Scan for the cell matching the given text and deliver its (x, y) coordinate at center. 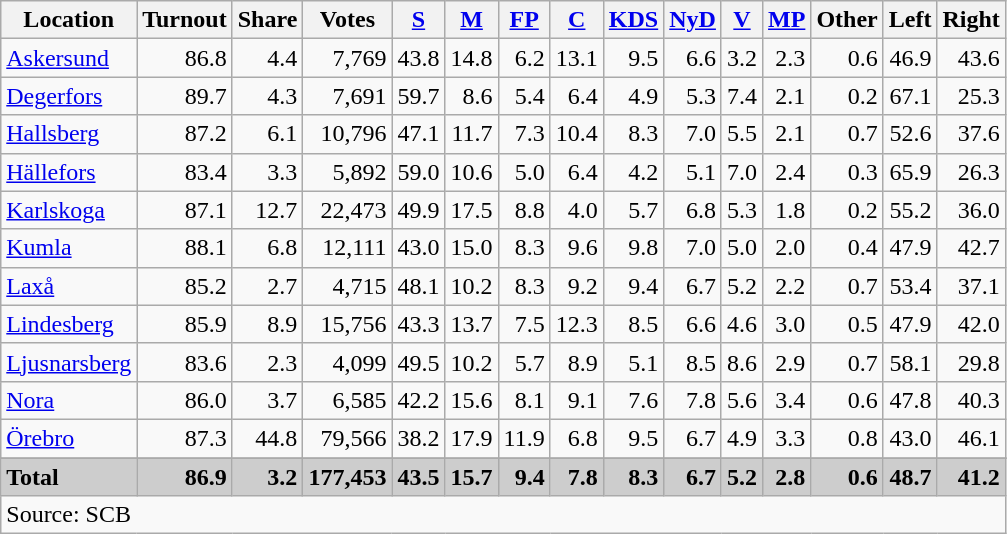
2.0 (787, 248)
43.5 (418, 477)
2.8 (787, 477)
65.9 (910, 172)
0.5 (847, 324)
43.3 (418, 324)
4.3 (268, 96)
17.5 (472, 210)
48.7 (910, 477)
3.0 (787, 324)
6.1 (268, 134)
3.4 (787, 400)
KDS (633, 20)
1.8 (787, 210)
Other (847, 20)
Degerfors (69, 96)
89.7 (185, 96)
Total (69, 477)
10.6 (472, 172)
41.2 (971, 477)
12,111 (348, 248)
6.2 (524, 58)
NyD (693, 20)
43.6 (971, 58)
4.4 (268, 58)
6,585 (348, 400)
7.3 (524, 134)
88.1 (185, 248)
11.9 (524, 438)
43.8 (418, 58)
7,691 (348, 96)
Share (268, 20)
Votes (348, 20)
8.8 (524, 210)
Askersund (69, 58)
2.7 (268, 286)
46.1 (971, 438)
2.9 (787, 362)
40.3 (971, 400)
Lindesberg (69, 324)
9.2 (576, 286)
4,099 (348, 362)
Left (910, 20)
8.1 (524, 400)
0.8 (847, 438)
85.2 (185, 286)
59.7 (418, 96)
25.3 (971, 96)
53.4 (910, 286)
85.9 (185, 324)
7.5 (524, 324)
4.0 (576, 210)
Kumla (69, 248)
5.5 (742, 134)
83.4 (185, 172)
37.1 (971, 286)
MP (787, 20)
52.6 (910, 134)
5.6 (742, 400)
10,796 (348, 134)
13.7 (472, 324)
17.9 (472, 438)
58.1 (910, 362)
14.8 (472, 58)
Ljusnarsberg (69, 362)
9.6 (576, 248)
44.8 (268, 438)
67.1 (910, 96)
13.1 (576, 58)
Laxå (69, 286)
7.6 (633, 400)
29.8 (971, 362)
Hällefors (69, 172)
4.6 (742, 324)
FP (524, 20)
15.6 (472, 400)
15,756 (348, 324)
M (472, 20)
5.4 (524, 96)
86.8 (185, 58)
9.8 (633, 248)
11.7 (472, 134)
Karlskoga (69, 210)
12.7 (268, 210)
7,769 (348, 58)
10.4 (576, 134)
2.2 (787, 286)
37.6 (971, 134)
86.0 (185, 400)
Location (69, 20)
79,566 (348, 438)
42.2 (418, 400)
4.2 (633, 172)
59.0 (418, 172)
87.1 (185, 210)
55.2 (910, 210)
5,892 (348, 172)
22,473 (348, 210)
42.7 (971, 248)
86.9 (185, 477)
Örebro (69, 438)
0.3 (847, 172)
38.2 (418, 438)
S (418, 20)
87.2 (185, 134)
48.1 (418, 286)
177,453 (348, 477)
87.3 (185, 438)
47.8 (910, 400)
15.7 (472, 477)
49.5 (418, 362)
Turnout (185, 20)
V (742, 20)
0.4 (847, 248)
9.1 (576, 400)
Right (971, 20)
Nora (69, 400)
15.0 (472, 248)
Hallsberg (69, 134)
49.9 (418, 210)
4,715 (348, 286)
47.1 (418, 134)
3.7 (268, 400)
7.4 (742, 96)
26.3 (971, 172)
2.4 (787, 172)
C (576, 20)
46.9 (910, 58)
83.6 (185, 362)
42.0 (971, 324)
Source: SCB (504, 515)
36.0 (971, 210)
12.3 (576, 324)
